Return the (X, Y) coordinate for the center point of the cell that contains the specified text.  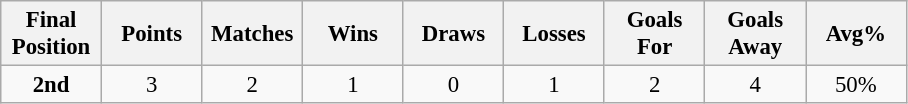
Matches (252, 34)
Goals Away (756, 34)
4 (756, 85)
Final Position (52, 34)
Avg% (856, 34)
Points (152, 34)
2nd (52, 85)
3 (152, 85)
Draws (454, 34)
Losses (554, 34)
0 (454, 85)
Wins (354, 34)
Goals For (654, 34)
50% (856, 85)
